Return (X, Y) of the center of cell containing provided text 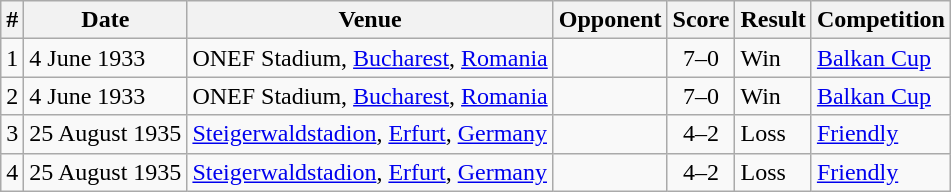
# (12, 20)
Venue (370, 20)
4 (12, 172)
Result (773, 20)
Competition (880, 20)
1 (12, 58)
Score (701, 20)
Opponent (610, 20)
2 (12, 96)
3 (12, 134)
Date (106, 20)
